Determine the (x, y) coordinate at the center of the cell enclosing the given text.  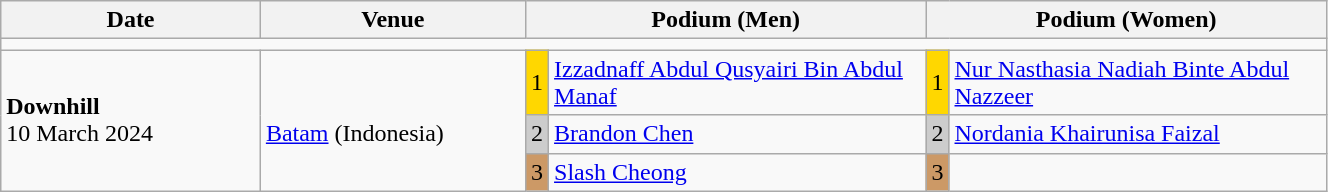
Batam (Indonesia) (392, 120)
Izzadnaff Abdul Qusyairi Bin Abdul Manaf (738, 82)
Date (131, 20)
Nur Nasthasia Nadiah Binte Abdul Nazzeer (1138, 82)
Podium (Men) (725, 20)
Venue (392, 20)
Slash Cheong (738, 172)
Downhill 10 March 2024 (131, 120)
Podium (Women) (1126, 20)
Brandon Chen (738, 134)
Nordania Khairunisa Faizal (1138, 134)
